From the cell containing the given text, extract its center point as [x, y] coordinate. 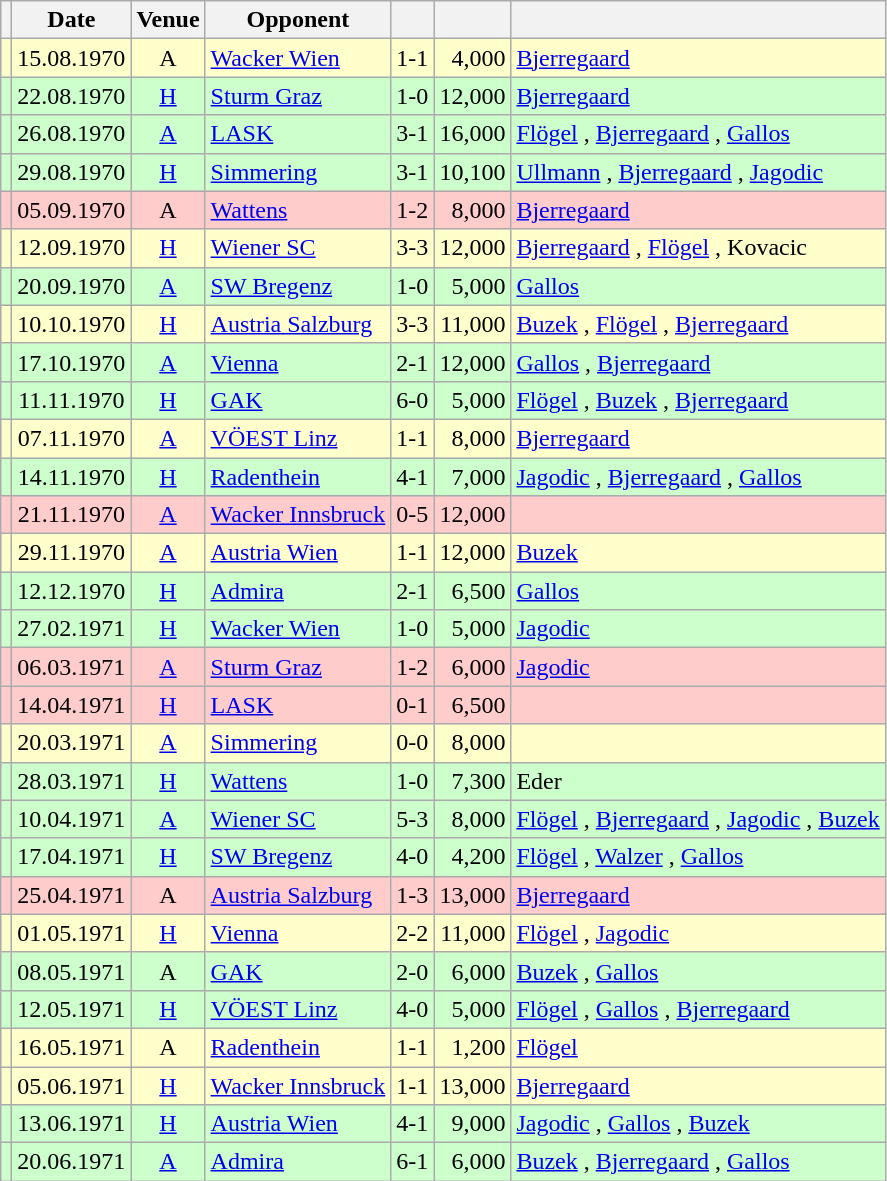
Date [72, 20]
10.10.1970 [72, 324]
25.04.1971 [72, 895]
0-1 [412, 705]
26.08.1970 [72, 134]
06.03.1971 [72, 667]
Flögel , Gallos , Bjerregaard [698, 1009]
12.05.1971 [72, 1009]
15.08.1970 [72, 58]
16,000 [472, 134]
1-3 [412, 895]
13.06.1971 [72, 1124]
17.10.1970 [72, 362]
4,000 [472, 58]
12.09.1970 [72, 248]
6-1 [412, 1162]
0-5 [412, 515]
Jagodic , Gallos , Buzek [698, 1124]
Flögel , Walzer , Gallos [698, 857]
Opponent [298, 20]
Jagodic , Bjerregaard , Gallos [698, 477]
01.05.1971 [72, 933]
7,300 [472, 781]
12.12.1970 [72, 591]
Venue [168, 20]
29.11.1970 [72, 553]
9,000 [472, 1124]
22.08.1970 [72, 96]
20.03.1971 [72, 743]
6-0 [412, 400]
2-2 [412, 933]
20.09.1970 [72, 286]
28.03.1971 [72, 781]
5-3 [412, 819]
Buzek , Gallos [698, 971]
0-0 [412, 743]
21.11.1970 [72, 515]
Ullmann , Bjerregaard , Jagodic [698, 172]
Gallos , Bjerregaard [698, 362]
08.05.1971 [72, 971]
Buzek [698, 553]
Bjerregaard , Flögel , Kovacic [698, 248]
11.11.1970 [72, 400]
Flögel , Buzek , Bjerregaard [698, 400]
16.05.1971 [72, 1047]
Eder [698, 781]
10.04.1971 [72, 819]
Buzek , Flögel , Bjerregaard [698, 324]
Flögel , Jagodic [698, 933]
14.04.1971 [72, 705]
Buzek , Bjerregaard , Gallos [698, 1162]
Flögel , Bjerregaard , Jagodic , Buzek [698, 819]
27.02.1971 [72, 629]
29.08.1970 [72, 172]
10,100 [472, 172]
4,200 [472, 857]
14.11.1970 [72, 477]
Flögel [698, 1047]
1,200 [472, 1047]
05.09.1970 [72, 210]
2-0 [412, 971]
07.11.1970 [72, 438]
7,000 [472, 477]
Flögel , Bjerregaard , Gallos [698, 134]
20.06.1971 [72, 1162]
17.04.1971 [72, 857]
05.06.1971 [72, 1085]
